Output the [X, Y] coordinate of the center of the cell containing the given text.  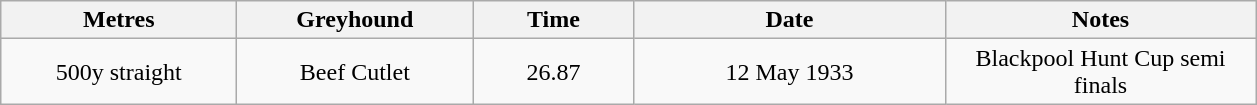
Greyhound [355, 20]
26.87 [554, 72]
Date [790, 20]
Metres [119, 20]
Time [554, 20]
Blackpool Hunt Cup semi finals [1100, 72]
Notes [1100, 20]
Beef Cutlet [355, 72]
12 May 1933 [790, 72]
500y straight [119, 72]
